Determine the [X, Y] coordinate at the center of the cell enclosing the given text.  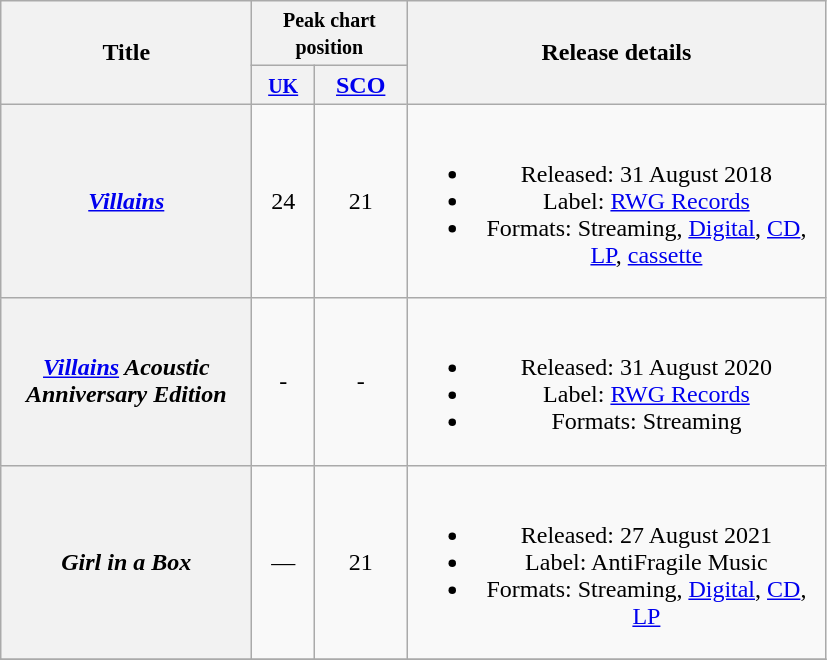
Released: 27 August 2021Label: AntiFragile MusicFormats: Streaming, Digital, CD, LP [616, 562]
24 [284, 201]
Title [126, 52]
Villains [126, 201]
SCO [361, 85]
Released: 31 August 2018Label: RWG RecordsFormats: Streaming, Digital, CD, LP, cassette [616, 201]
Release details [616, 52]
Villains Acoustic Anniversary Edition [126, 382]
UK [284, 85]
Peak chartposition [330, 34]
Released: 31 August 2020Label: RWG RecordsFormats: Streaming [616, 382]
Girl in a Box [126, 562]
— [284, 562]
